Return the [X, Y] coordinate for the center point of the cell that contains the specified text.  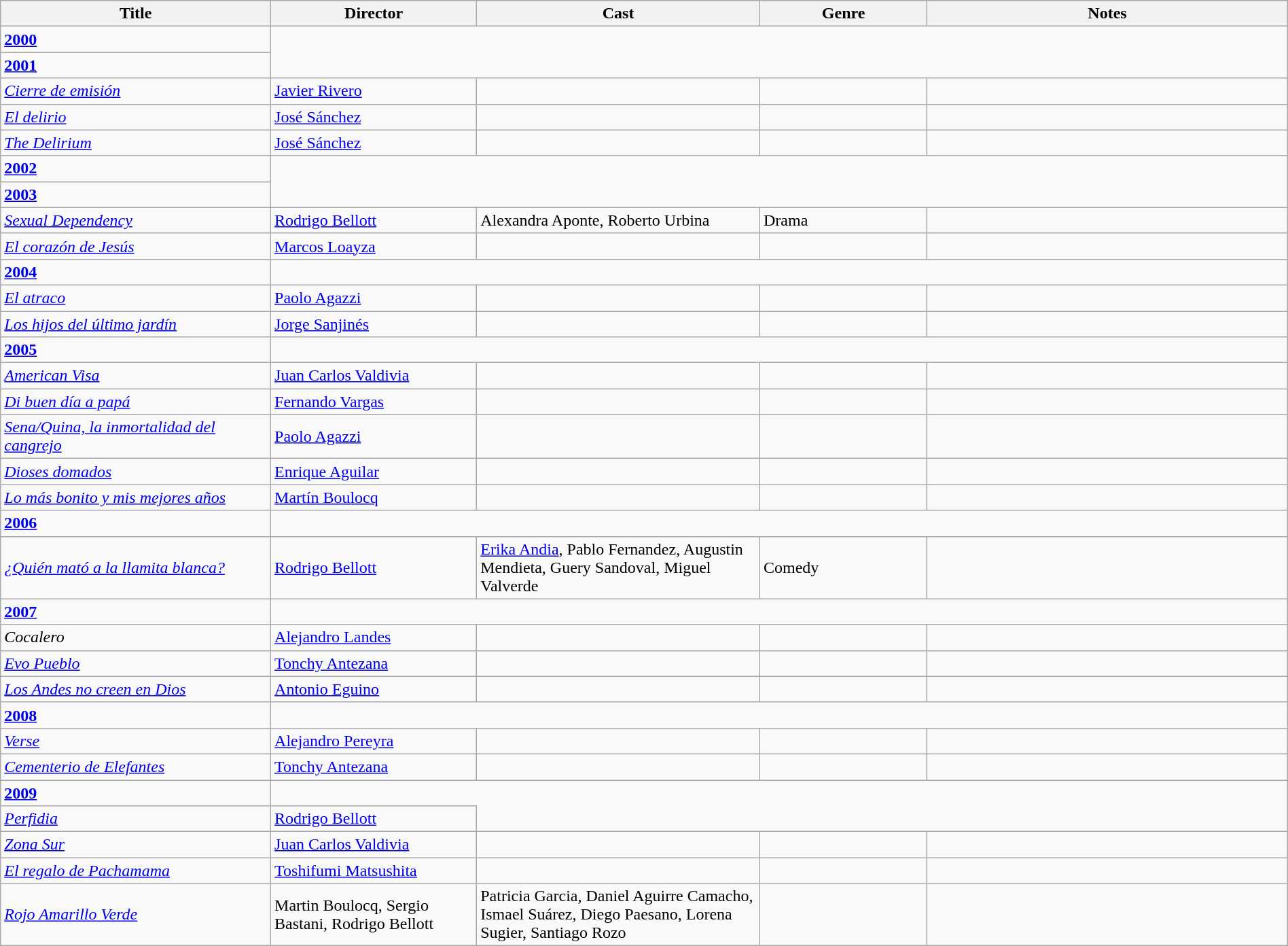
Erika Andia, Pablo Fernandez, Augustin Mendieta, Guery Sandoval, Miguel Valverde [618, 567]
Alejandro Pereyra [374, 741]
Javier Rivero [374, 91]
American Visa [136, 376]
Alexandra Aponte, Roberto Urbina [618, 220]
Title [136, 14]
Los hijos del último jardín [136, 324]
Martín Boulocq [374, 497]
Cast [618, 14]
Evo Pueblo [136, 663]
Patricia Garcia, Daniel Aguirre Camacho, Ismael Suárez, Diego Paesano, Lorena Sugier, Santiago Rozo [618, 915]
Drama [843, 220]
Perfidia [136, 819]
Comedy [843, 567]
¿Quién mató a la llamita blanca? [136, 567]
El atraco [136, 298]
Verse [136, 741]
El delirio [136, 117]
2004 [136, 272]
Rojo Amarillo Verde [136, 915]
Fernando Vargas [374, 402]
2008 [136, 715]
Martin Boulocq, Sergio Bastani, Rodrigo Bellott [374, 915]
Marcos Loayza [374, 246]
El corazón de Jesús [136, 246]
Alejandro Landes [374, 637]
Lo más bonito y mis mejores años [136, 497]
2002 [136, 169]
Cierre de emisión [136, 91]
Cementerio de Elefantes [136, 767]
Toshifumi Matsushita [374, 871]
Cocalero [136, 637]
Dioses domados [136, 472]
2006 [136, 523]
2009 [136, 793]
Di buen día a papá [136, 402]
Notes [1107, 14]
2001 [136, 65]
2000 [136, 39]
Antonio Eguino [374, 689]
Enrique Aguilar [374, 472]
The Delirium [136, 143]
El regalo de Pachamama [136, 871]
Jorge Sanjinés [374, 324]
Sexual Dependency [136, 220]
2005 [136, 350]
Genre [843, 14]
Sena/Quina, la inmortalidad del cangrejo [136, 436]
Los Andes no creen en Dios [136, 689]
Zona Sur [136, 845]
Director [374, 14]
2007 [136, 612]
2003 [136, 194]
